Extract the (X, Y) coordinate from the center of the cell holding the provided text.  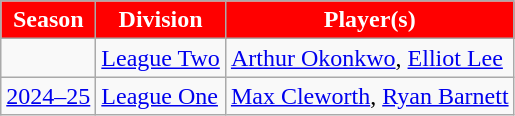
2024–25 (48, 96)
Player(s) (370, 20)
League One (161, 96)
Max Cleworth, Ryan Barnett (370, 96)
Division (161, 20)
Season (48, 20)
Arthur Okonkwo, Elliot Lee (370, 58)
League Two (161, 58)
